Output the (X, Y) coordinate of the center of the cell containing the given text.  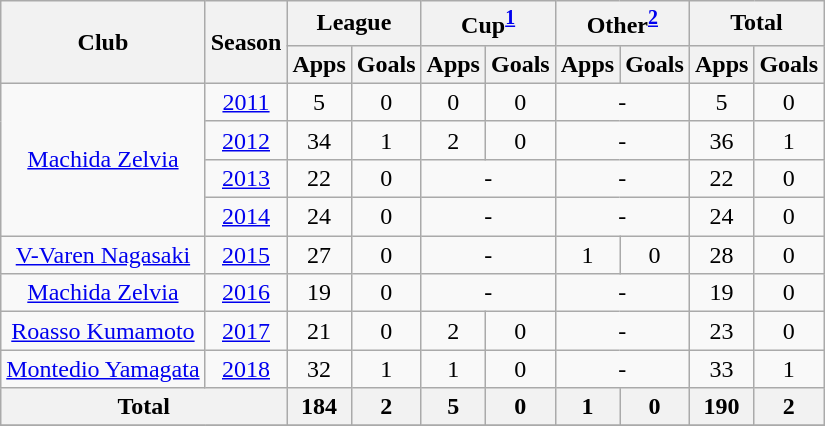
2018 (246, 369)
Montedio Yamagata (103, 369)
190 (721, 407)
2016 (246, 293)
2014 (246, 217)
184 (319, 407)
28 (721, 255)
Season (246, 42)
2013 (246, 178)
32 (319, 369)
Club (103, 42)
2011 (246, 102)
Roasso Kumamoto (103, 331)
Cup1 (488, 24)
Other2 (622, 24)
21 (319, 331)
2017 (246, 331)
36 (721, 140)
2015 (246, 255)
23 (721, 331)
27 (319, 255)
V-Varen Nagasaki (103, 255)
League (354, 24)
34 (319, 140)
33 (721, 369)
2012 (246, 140)
